Find where the given text appears and provide that cell's center as [x, y] coordinate. 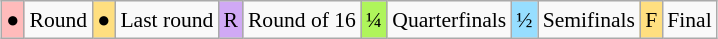
Last round [166, 20]
Round [58, 20]
½ [524, 20]
Quarterfinals [449, 20]
R [230, 20]
Final [690, 20]
Round of 16 [302, 20]
¼ [374, 20]
F [651, 20]
Semifinals [589, 20]
